For the text-containing cell, return its midpoint in [x, y] coordinate format. 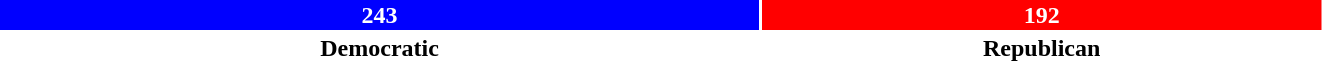
192 [1042, 15]
243 [380, 15]
